Capture the cell that displays the provided text and extract its [X, Y] central coordinate. 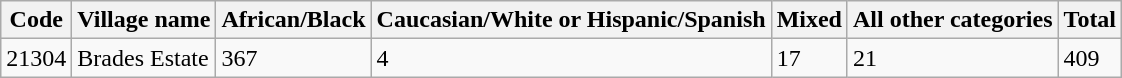
21304 [36, 58]
4 [571, 58]
409 [1090, 58]
All other categories [952, 20]
Total [1090, 20]
17 [809, 58]
367 [294, 58]
Code [36, 20]
Village name [144, 20]
Mixed [809, 20]
Caucasian/White or Hispanic/Spanish [571, 20]
Brades Estate [144, 58]
21 [952, 58]
African/Black [294, 20]
